Detect which cell encompasses the target text, then output its [x, y] center coordinate. 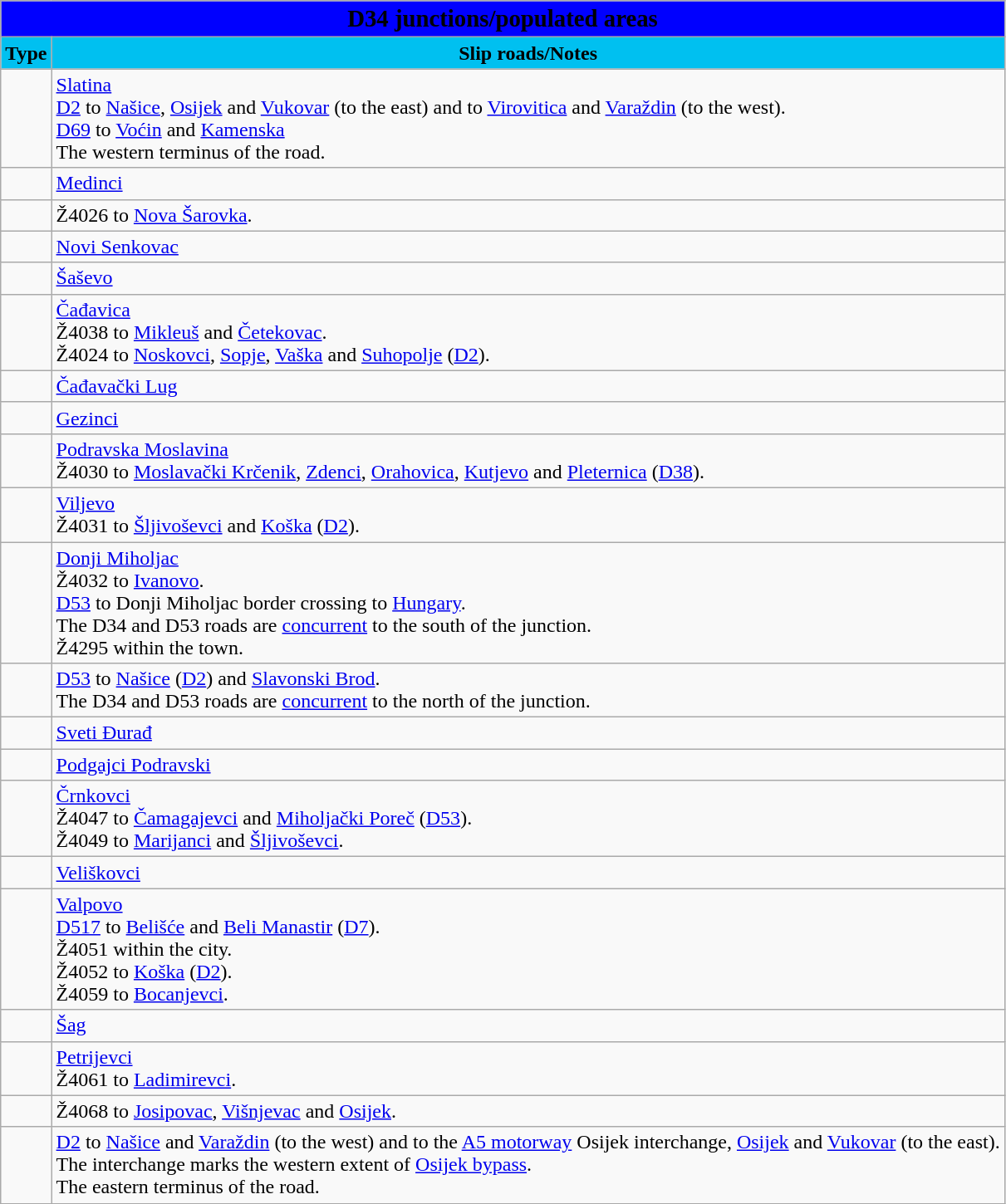
Novi Senkovac [528, 247]
Šag [528, 1025]
D34 junctions/populated areas [503, 19]
ČađavicaŽ4038 to Mikleuš and Četekovac.Ž4024 to Noskovci, Sopje, Vaška and Suhopolje (D2). [528, 332]
Slip roads/Notes [528, 53]
Sveti Đurađ [528, 733]
Čađavački Lug [528, 386]
Valpovo D517 to Belišće and Beli Manastir (D7).Ž4051 within the city.Ž4052 to Koška (D2).Ž4059 to Bocanjevci. [528, 949]
ČrnkovciŽ4047 to Čamagajevci and Miholjački Poreč (D53).Ž4049 to Marijanci and Šljivoševci. [528, 819]
D53 to Našice (D2) and Slavonski Brod.The D34 and D53 roads are concurrent to the north of the junction. [528, 691]
Podravska MoslavinaŽ4030 to Moslavački Krčenik, Zdenci, Orahovica, Kutjevo and Pleternica (D38). [528, 460]
Podgajci Podravski [528, 765]
Veliškovci [528, 873]
ViljevoŽ4031 to Šljivoševci and Koška (D2). [528, 515]
Medinci [528, 184]
Ž4026 to Nova Šarovka. [528, 215]
Type [27, 53]
Gezinci [528, 418]
Šaševo [528, 278]
PetrijevciŽ4061 to Ladimirevci. [528, 1068]
Ž4068 to Josipovac, Višnjevac and Osijek. [528, 1111]
